Locate the cell with the specified text and output its (X, Y) center coordinate. 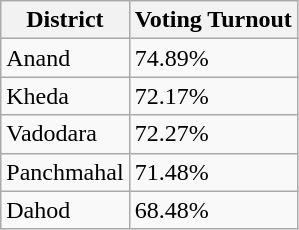
Vadodara (65, 134)
72.17% (213, 96)
Panchmahal (65, 172)
Voting Turnout (213, 20)
Dahod (65, 210)
74.89% (213, 58)
Anand (65, 58)
71.48% (213, 172)
Kheda (65, 96)
72.27% (213, 134)
District (65, 20)
68.48% (213, 210)
